Output the [X, Y] coordinate of the center of the cell containing the given text.  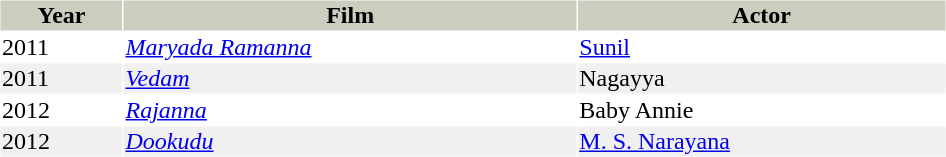
Sunil [762, 47]
Nagayya [762, 79]
Baby Annie [762, 110]
M. S. Narayana [762, 141]
Film [350, 15]
Vedam [350, 79]
Rajanna [350, 110]
Year [61, 15]
Dookudu [350, 141]
Maryada Ramanna [350, 47]
Actor [762, 15]
